Output the (X, Y) coordinate of the center of the cell containing the given text.  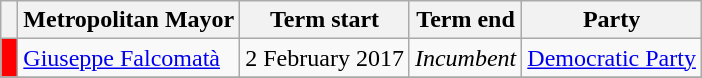
2 February 2017 (325, 58)
Party (612, 20)
Metropolitan Mayor (129, 20)
Incumbent (465, 58)
Giuseppe Falcomatà (129, 58)
Term start (325, 20)
Term end (465, 20)
Democratic Party (612, 58)
